Scan for the cell matching the given text and deliver its [X, Y] coordinate at center. 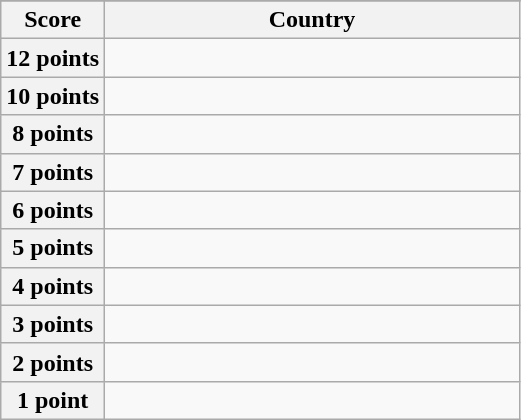
12 points [53, 58]
Score [53, 20]
1 point [53, 400]
4 points [53, 286]
5 points [53, 248]
7 points [53, 172]
Country [312, 20]
3 points [53, 324]
8 points [53, 134]
2 points [53, 362]
6 points [53, 210]
10 points [53, 96]
